Detect which cell encompasses the target text, then output its [X, Y] center coordinate. 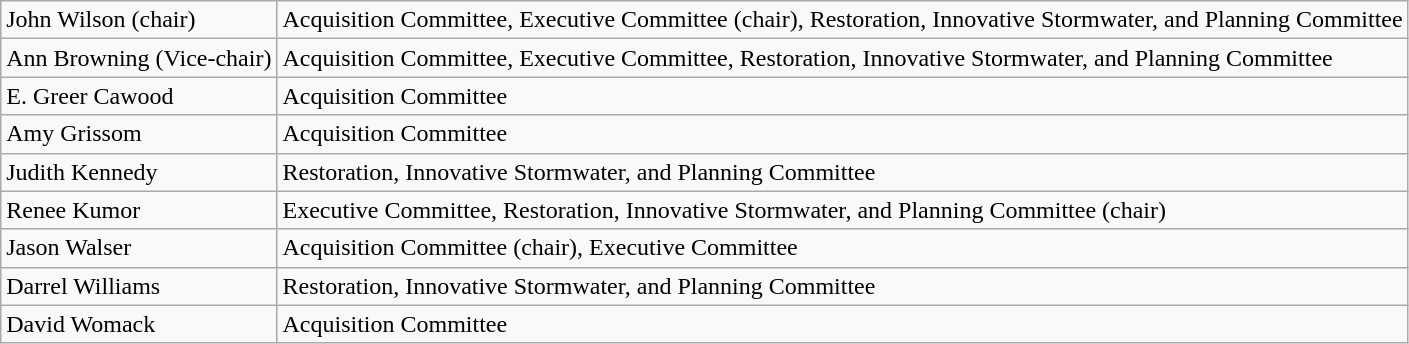
Executive Committee, Restoration, Innovative Stormwater, and Planning Committee (chair) [842, 210]
David Womack [139, 324]
Darrel Williams [139, 286]
E. Greer Cawood [139, 96]
John Wilson (chair) [139, 20]
Amy Grissom [139, 134]
Ann Browning (Vice-chair) [139, 58]
Acquisition Committee (chair), Executive Committee [842, 248]
Acquisition Committee, Executive Committee, Restoration, Innovative Stormwater, and Planning Committee [842, 58]
Judith Kennedy [139, 172]
Renee Kumor [139, 210]
Acquisition Committee, Executive Committee (chair), Restoration, Innovative Stormwater, and Planning Committee [842, 20]
Jason Walser [139, 248]
